Find where the given text appears and provide that cell's center as [x, y] coordinate. 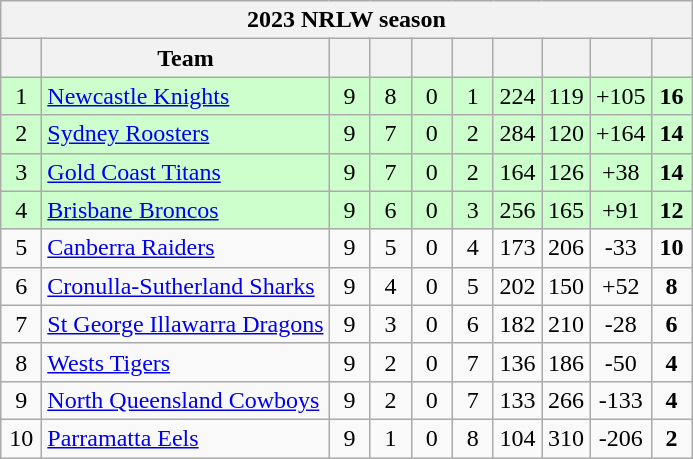
164 [518, 172]
202 [518, 286]
+52 [620, 286]
Gold Coast Titans [186, 172]
165 [566, 210]
120 [566, 134]
310 [566, 438]
Team [186, 58]
Cronulla-Sutherland Sharks [186, 286]
12 [672, 210]
Canberra Raiders [186, 248]
2023 NRLW season [346, 20]
126 [566, 172]
Parramatta Eels [186, 438]
-133 [620, 400]
+38 [620, 172]
Wests Tigers [186, 362]
+164 [620, 134]
+91 [620, 210]
St George Illawarra Dragons [186, 324]
136 [518, 362]
Sydney Roosters [186, 134]
104 [518, 438]
Brisbane Broncos [186, 210]
173 [518, 248]
16 [672, 96]
182 [518, 324]
256 [518, 210]
Newcastle Knights [186, 96]
+105 [620, 96]
224 [518, 96]
284 [518, 134]
266 [566, 400]
-50 [620, 362]
-28 [620, 324]
210 [566, 324]
-206 [620, 438]
206 [566, 248]
119 [566, 96]
-33 [620, 248]
150 [566, 286]
North Queensland Cowboys [186, 400]
186 [566, 362]
133 [518, 400]
